Locate the cell with the specified text and output its [x, y] center coordinate. 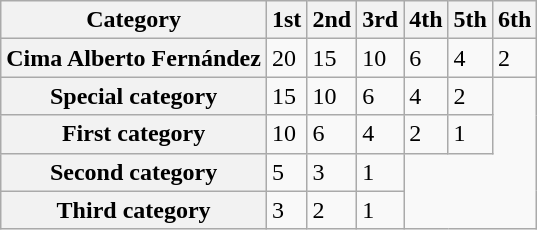
Second category [134, 172]
Third category [134, 210]
Cima Alberto Fernández [134, 58]
5 [286, 172]
First category [134, 134]
2nd [332, 20]
1st [286, 20]
3rd [380, 20]
Category [134, 20]
6th [514, 20]
5th [470, 20]
20 [286, 58]
4th [426, 20]
Special category [134, 96]
